Provide the (X, Y) coordinate of the cell's center where the given text is located.  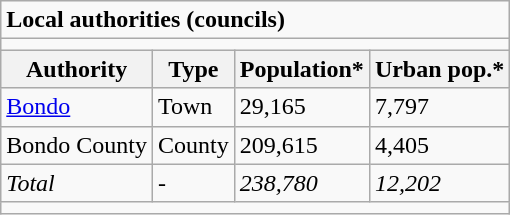
Bondo (77, 107)
7,797 (439, 107)
County (194, 145)
12,202 (439, 183)
- (194, 183)
Authority (77, 69)
Population* (302, 69)
Local authorities (councils) (256, 20)
238,780 (302, 183)
Type (194, 69)
209,615 (302, 145)
4,405 (439, 145)
Urban pop.* (439, 69)
Bondo County (77, 145)
29,165 (302, 107)
Total (77, 183)
Town (194, 107)
